Pinpoint the cell where the given text exists, returning its (X, Y) midpoint coordinate. 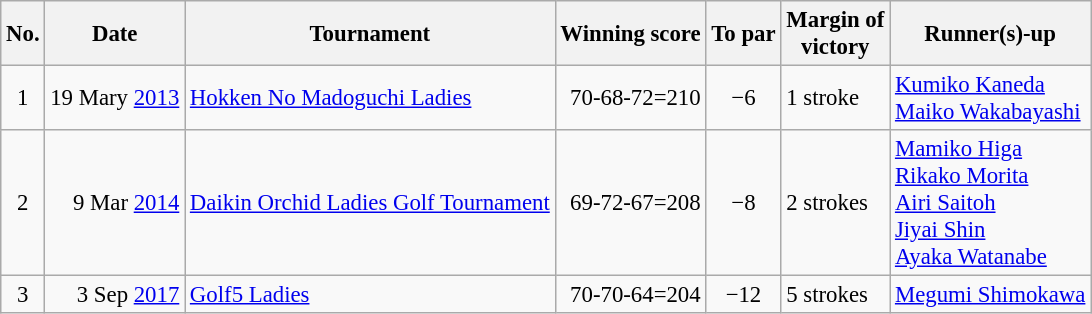
5 strokes (836, 295)
19 Mary 2013 (115, 98)
Tournament (370, 34)
Runner(s)-up (990, 34)
Winning score (630, 34)
2 strokes (836, 203)
70-68-72=210 (630, 98)
Golf5 Ladies (370, 295)
3 Sep 2017 (115, 295)
Margin ofvictory (836, 34)
−12 (744, 295)
70-70-64=204 (630, 295)
3 (23, 295)
Date (115, 34)
No. (23, 34)
Megumi Shimokawa (990, 295)
Hokken No Madoguchi Ladies (370, 98)
Daikin Orchid Ladies Golf Tournament (370, 203)
To par (744, 34)
−6 (744, 98)
Kumiko Kaneda Maiko Wakabayashi (990, 98)
9 Mar 2014 (115, 203)
2 (23, 203)
1 (23, 98)
1 stroke (836, 98)
69-72-67=208 (630, 203)
Mamiko Higa Rikako Morita Airi Saitoh Jiyai Shin Ayaka Watanabe (990, 203)
−8 (744, 203)
